Locate the cell with the specified text and output its [X, Y] center coordinate. 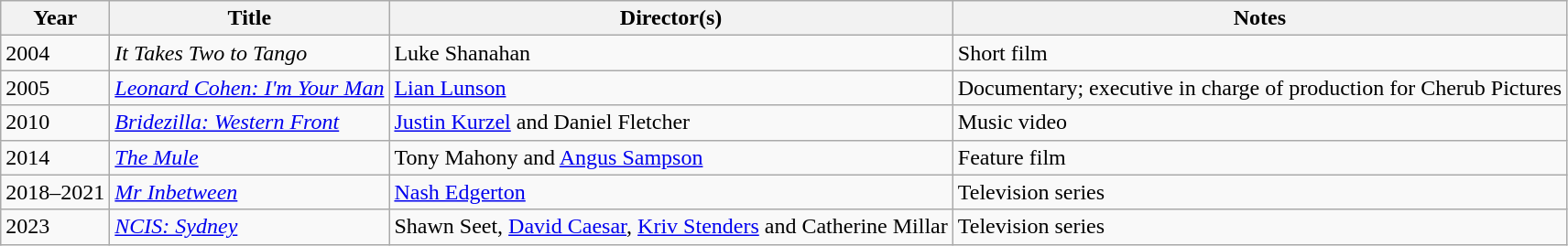
Nash Edgerton [670, 192]
It Takes Two to Tango [249, 53]
Luke Shanahan [670, 53]
Tony Mahony and Angus Sampson [670, 157]
2004 [55, 53]
Bridezilla: Western Front [249, 123]
Justin Kurzel and Daniel Fletcher [670, 123]
Shawn Seet, David Caesar, Kriv Stenders and Catherine Millar [670, 227]
The Mule [249, 157]
Leonard Cohen: I'm Your Man [249, 88]
Title [249, 18]
Documentary; executive in charge of production for Cherub Pictures [1259, 88]
2018–2021 [55, 192]
NCIS: Sydney [249, 227]
Lian Lunson [670, 88]
Year [55, 18]
Director(s) [670, 18]
Music video [1259, 123]
Mr Inbetween [249, 192]
Feature film [1259, 157]
2023 [55, 227]
2005 [55, 88]
Short film [1259, 53]
2014 [55, 157]
Notes [1259, 18]
2010 [55, 123]
